Return the [x, y] coordinate for the center point of the cell that contains the specified text.  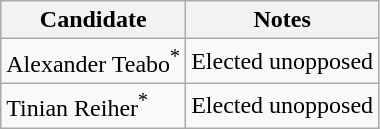
Notes [282, 20]
Tinian Reiher* [94, 106]
Alexander Teabo* [94, 62]
Candidate [94, 20]
